For the text-containing cell, return its midpoint in [x, y] coordinate format. 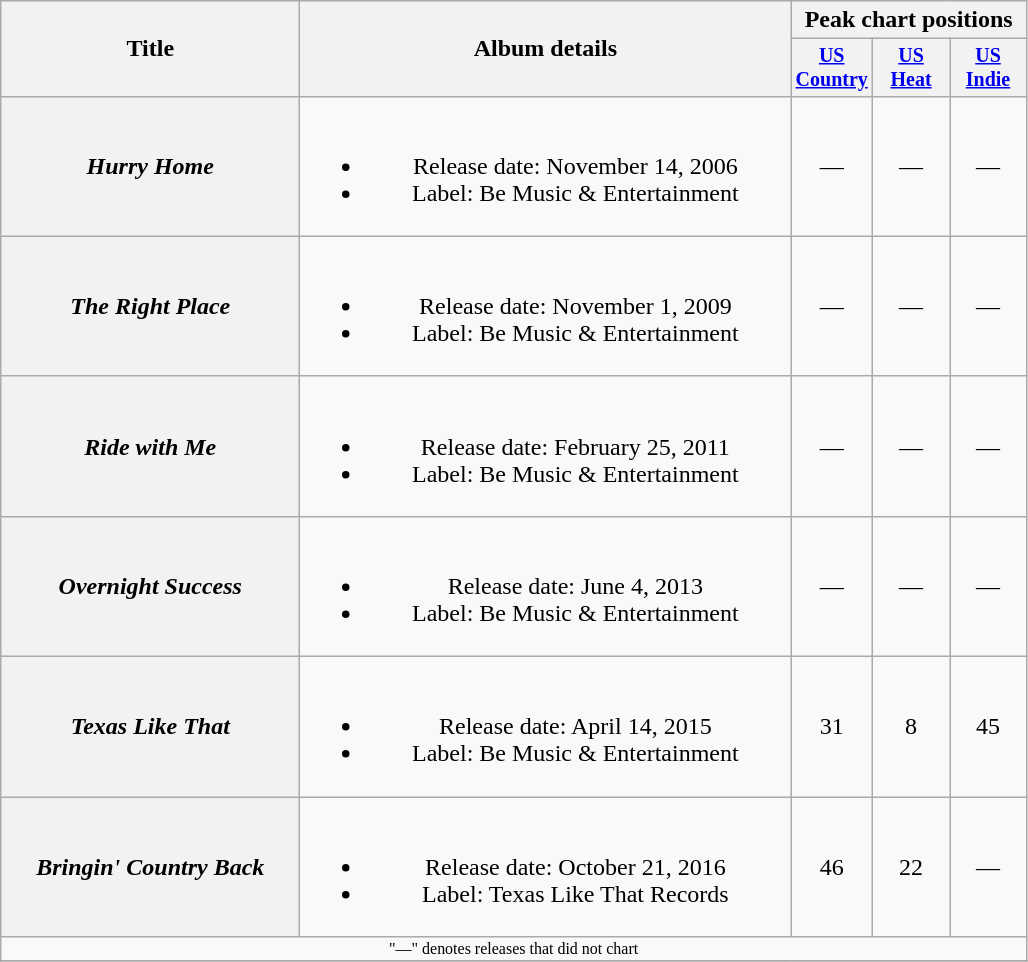
Release date: November 1, 2009Label: Be Music & Entertainment [546, 306]
"—" denotes releases that did not chart [514, 949]
Release date: June 4, 2013Label: Be Music & Entertainment [546, 586]
Texas Like That [150, 727]
Title [150, 49]
31 [832, 727]
Release date: February 25, 2011Label: Be Music & Entertainment [546, 446]
Release date: April 14, 2015Label: Be Music & Entertainment [546, 727]
Peak chart positions [909, 20]
US Country [832, 68]
Hurry Home [150, 166]
Overnight Success [150, 586]
USIndie [988, 68]
22 [912, 867]
Bringin' Country Back [150, 867]
Release date: October 21, 2016Label: Texas Like That Records [546, 867]
The Right Place [150, 306]
46 [832, 867]
Album details [546, 49]
USHeat [912, 68]
Release date: November 14, 2006Label: Be Music & Entertainment [546, 166]
Ride with Me [150, 446]
45 [988, 727]
8 [912, 727]
